Return (x, y) of the center of cell containing provided text 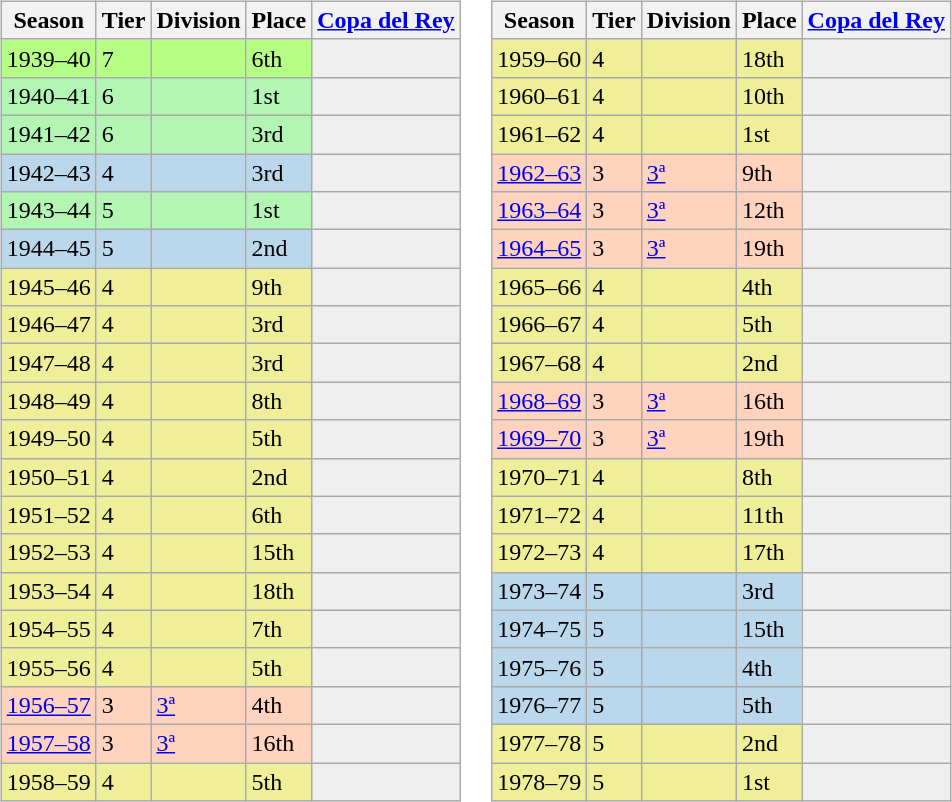
1950–51 (48, 477)
1949–50 (48, 439)
1956–57 (48, 705)
10th (769, 96)
1946–47 (48, 325)
1959–60 (540, 58)
1975–76 (540, 667)
1942–43 (48, 173)
1971–72 (540, 515)
1964–65 (540, 249)
1962–63 (540, 173)
1953–54 (48, 591)
12th (769, 211)
1945–46 (48, 287)
1974–75 (540, 629)
1965–66 (540, 287)
1973–74 (540, 591)
1969–70 (540, 439)
1960–61 (540, 96)
1961–62 (540, 134)
1963–64 (540, 211)
1958–59 (48, 781)
1939–40 (48, 58)
1944–45 (48, 249)
1976–77 (540, 705)
1951–52 (48, 515)
7 (124, 58)
1966–67 (540, 325)
1952–53 (48, 553)
1970–71 (540, 477)
17th (769, 553)
1978–79 (540, 781)
1943–44 (48, 211)
1967–68 (540, 363)
1941–42 (48, 134)
1954–55 (48, 629)
1940–41 (48, 96)
1947–48 (48, 363)
11th (769, 515)
1957–58 (48, 743)
1948–49 (48, 401)
7th (279, 629)
1972–73 (540, 553)
1955–56 (48, 667)
1968–69 (540, 401)
1977–78 (540, 743)
